Return (X, Y) of the center of cell containing provided text 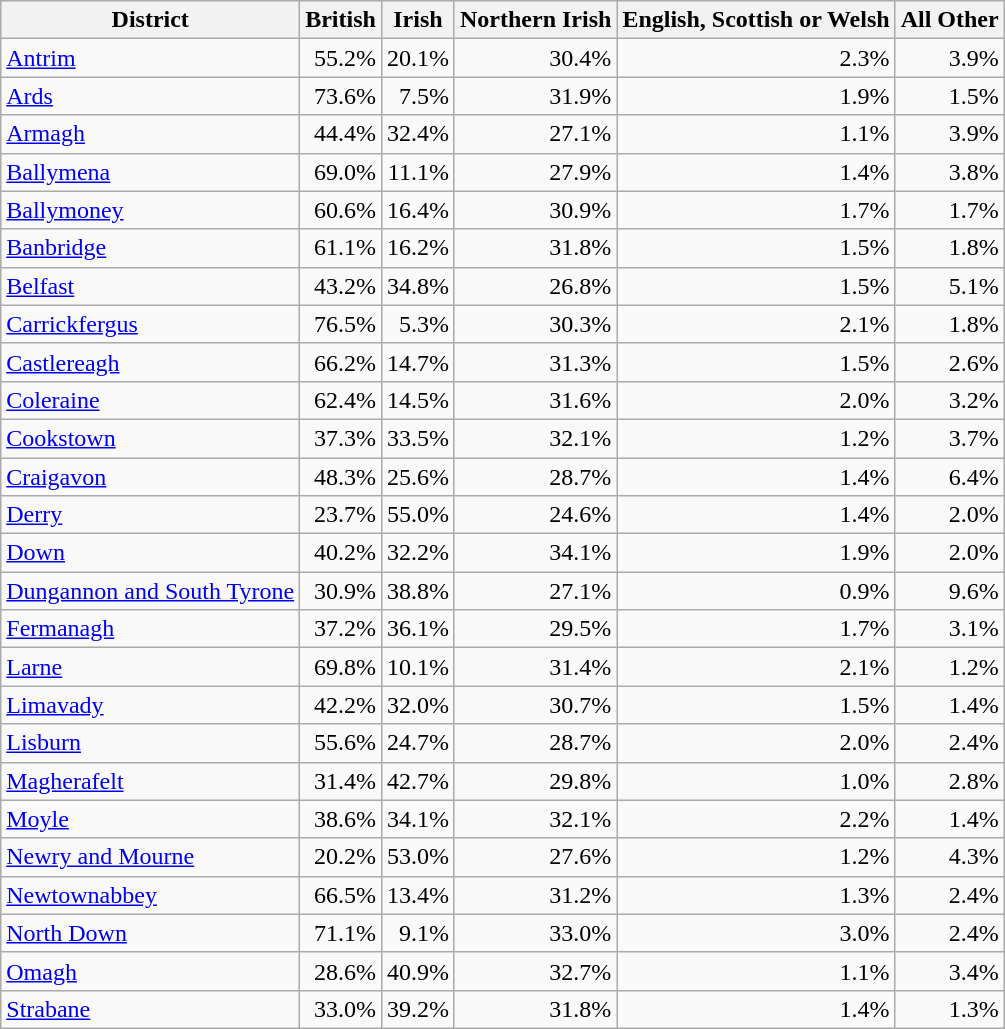
5.1% (950, 286)
3.8% (950, 172)
66.5% (341, 895)
10.1% (418, 667)
38.8% (418, 591)
53.0% (418, 857)
Omagh (150, 971)
Strabane (150, 1009)
14.7% (418, 362)
Ards (150, 96)
District (150, 20)
16.4% (418, 210)
13.4% (418, 895)
Down (150, 553)
Dungannon and South Tyrone (150, 591)
Magherafelt (150, 781)
29.5% (535, 629)
3.0% (756, 933)
9.1% (418, 933)
33.5% (418, 438)
4.3% (950, 857)
31.9% (535, 96)
32.7% (535, 971)
55.6% (341, 743)
3.4% (950, 971)
23.7% (341, 515)
English, Scottish or Welsh (756, 20)
29.8% (535, 781)
Antrim (150, 58)
Moyle (150, 819)
31.6% (535, 400)
11.1% (418, 172)
5.3% (418, 324)
Belfast (150, 286)
76.5% (341, 324)
44.4% (341, 134)
60.6% (341, 210)
North Down (150, 933)
30.4% (535, 58)
Newry and Mourne (150, 857)
2.8% (950, 781)
3.2% (950, 400)
34.8% (418, 286)
Ballymena (150, 172)
20.1% (418, 58)
Castlereagh (150, 362)
31.2% (535, 895)
40.9% (418, 971)
20.2% (341, 857)
16.2% (418, 248)
24.7% (418, 743)
2.3% (756, 58)
31.3% (535, 362)
Ballymoney (150, 210)
32.0% (418, 705)
6.4% (950, 477)
Carrickfergus (150, 324)
7.5% (418, 96)
42.2% (341, 705)
27.6% (535, 857)
British (341, 20)
14.5% (418, 400)
Cookstown (150, 438)
Armagh (150, 134)
26.8% (535, 286)
42.7% (418, 781)
Lisburn (150, 743)
36.1% (418, 629)
9.6% (950, 591)
32.2% (418, 553)
37.3% (341, 438)
Irish (418, 20)
2.6% (950, 362)
Fermanagh (150, 629)
Limavady (150, 705)
71.1% (341, 933)
Larne (150, 667)
Craigavon (150, 477)
55.0% (418, 515)
3.1% (950, 629)
48.3% (341, 477)
Derry (150, 515)
Banbridge (150, 248)
69.8% (341, 667)
40.2% (341, 553)
27.9% (535, 172)
3.7% (950, 438)
43.2% (341, 286)
61.1% (341, 248)
39.2% (418, 1009)
All Other (950, 20)
24.6% (535, 515)
73.6% (341, 96)
69.0% (341, 172)
30.3% (535, 324)
2.2% (756, 819)
0.9% (756, 591)
32.4% (418, 134)
38.6% (341, 819)
1.0% (756, 781)
37.2% (341, 629)
30.7% (535, 705)
Northern Irish (535, 20)
62.4% (341, 400)
66.2% (341, 362)
Coleraine (150, 400)
25.6% (418, 477)
Newtownabbey (150, 895)
55.2% (341, 58)
28.6% (341, 971)
